Output the [X, Y] coordinate of the center of the cell containing the given text.  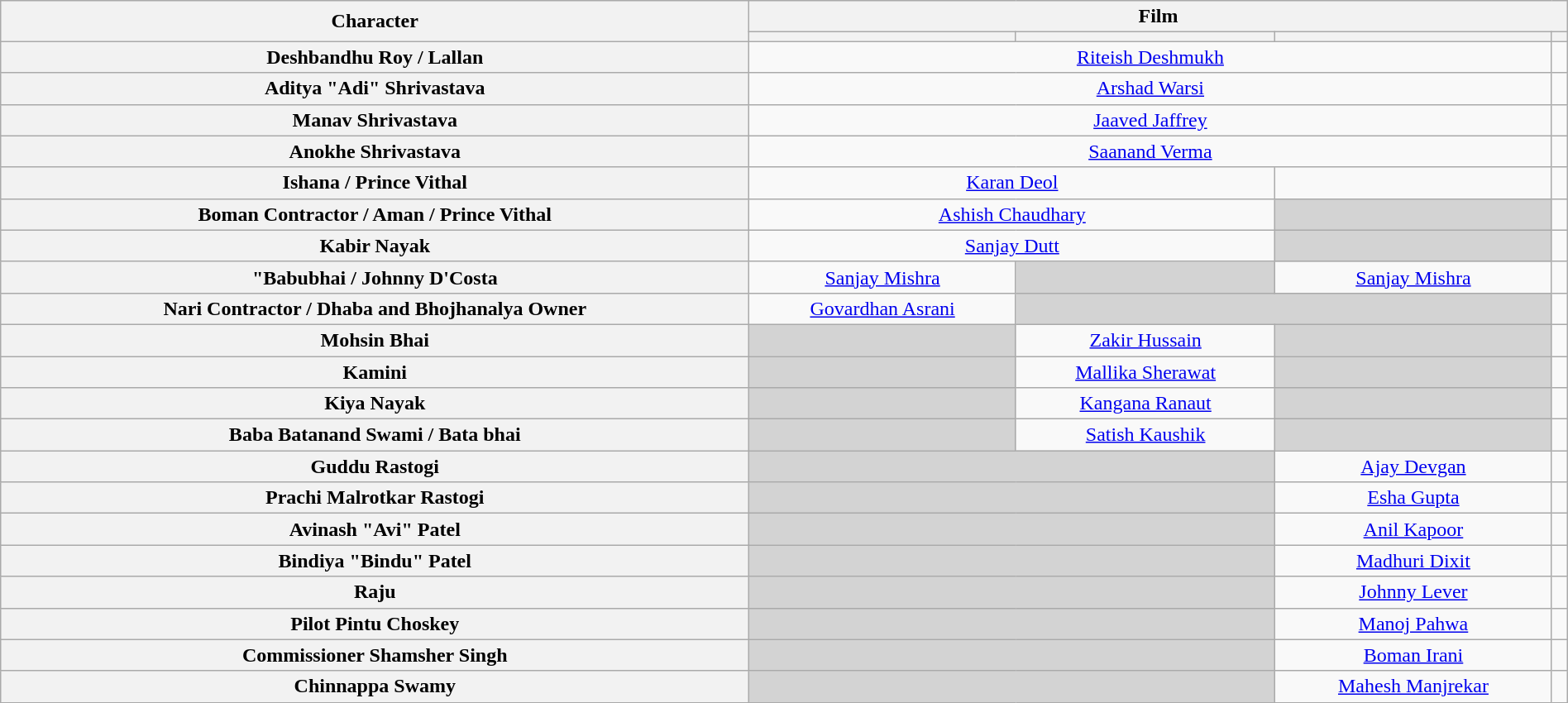
Riteish Deshmukh [1150, 57]
Johnny Lever [1413, 592]
Sanjay Dutt [1012, 246]
Deshbandhu Roy / Lallan [375, 57]
Saanand Verma [1150, 151]
Karan Deol [1012, 183]
Baba Batanand Swami / Bata bhai [375, 435]
Ashish Chaudhary [1012, 214]
Manav Shrivastava [375, 120]
Manoj Pahwa [1413, 624]
Ishana / Prince Vithal [375, 183]
Commissioner Shamsher Singh [375, 655]
Character [375, 22]
Avinash "Avi" Patel [375, 529]
Kamini [375, 371]
Ajay Devgan [1413, 466]
Guddu Rastogi [375, 466]
Kabir Nayak [375, 246]
Prachi Malrotkar Rastogi [375, 498]
Esha Gupta [1413, 498]
Bindiya "Bindu" Patel [375, 561]
Zakir Hussain [1145, 340]
Satish Kaushik [1145, 435]
Govardhan Asrani [883, 308]
Anil Kapoor [1413, 529]
Mallika Sherawat [1145, 371]
Boman Irani [1413, 655]
Mahesh Manjrekar [1413, 686]
Mohsin Bhai [375, 340]
Raju [375, 592]
Kangana Ranaut [1145, 404]
Anokhe Shrivastava [375, 151]
Arshad Warsi [1150, 88]
Nari Contractor / Dhaba and Bhojhanalya Owner [375, 308]
"Babubhai / Johnny D'Costa [375, 277]
Pilot Pintu Choskey [375, 624]
Boman Contractor / Aman / Prince Vithal [375, 214]
Film [1158, 17]
Madhuri Dixit [1413, 561]
Jaaved Jaffrey [1150, 120]
Chinnappa Swamy [375, 686]
Aditya "Adi" Shrivastava [375, 88]
Kiya Nayak [375, 404]
